Pinpoint the cell where the given text exists, returning its [X, Y] midpoint coordinate. 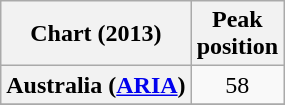
58 [237, 85]
Peakposition [237, 34]
Chart (2013) [96, 34]
Australia (ARIA) [96, 85]
